Find where the given text appears and provide that cell's center as [x, y] coordinate. 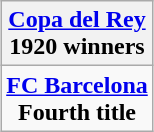
Copa del Rey1920 winners [78, 34]
FC BarcelonaFourth title [78, 98]
